Pinpoint the cell where the given text exists, returning its [X, Y] midpoint coordinate. 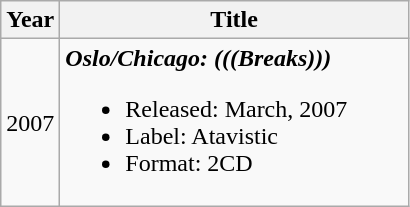
Oslo/Chicago: (((Breaks)))Released: March, 2007Label: Atavistic Format: 2CD [234, 122]
Year [30, 20]
2007 [30, 122]
Title [234, 20]
